Provide the (X, Y) coordinate of the cell's center where the given text is located.  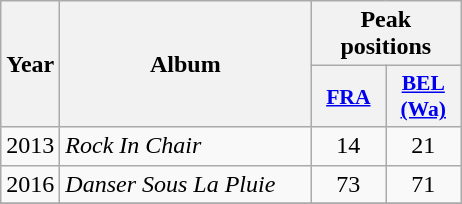
Year (30, 64)
14 (348, 146)
71 (424, 184)
21 (424, 146)
2013 (30, 146)
73 (348, 184)
Album (186, 64)
FRA (348, 96)
Rock In Chair (186, 146)
Peak positions (386, 34)
BEL (Wa) (424, 96)
Danser Sous La Pluie (186, 184)
2016 (30, 184)
